Extract the [x, y] coordinate from the center of the cell holding the provided text.  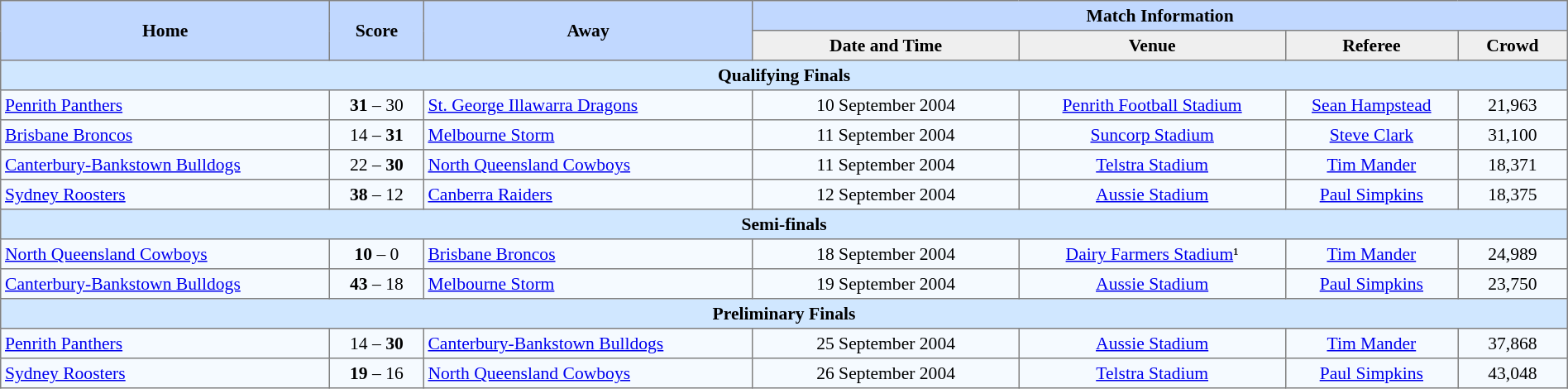
Suncorp Stadium [1152, 135]
Qualifying Finals [784, 75]
Venue [1152, 46]
43,048 [1513, 373]
18 September 2004 [886, 254]
Dairy Farmers Stadium¹ [1152, 254]
Match Information [1159, 16]
18,375 [1513, 194]
18,371 [1513, 165]
19 September 2004 [886, 284]
Steve Clark [1371, 135]
Away [588, 31]
Sean Hampstead [1371, 105]
10 – 0 [377, 254]
37,868 [1513, 343]
Crowd [1513, 46]
Home [165, 31]
26 September 2004 [886, 373]
31 – 30 [377, 105]
Date and Time [886, 46]
38 – 12 [377, 194]
12 September 2004 [886, 194]
Referee [1371, 46]
St. George Illawarra Dragons [588, 105]
Preliminary Finals [784, 314]
10 September 2004 [886, 105]
21,963 [1513, 105]
14 – 31 [377, 135]
14 – 30 [377, 343]
24,989 [1513, 254]
19 – 16 [377, 373]
Score [377, 31]
Canberra Raiders [588, 194]
25 September 2004 [886, 343]
23,750 [1513, 284]
22 – 30 [377, 165]
31,100 [1513, 135]
Penrith Football Stadium [1152, 105]
43 – 18 [377, 284]
Semi-finals [784, 224]
